Find where the given text appears and provide that cell's center as [X, Y] coordinate. 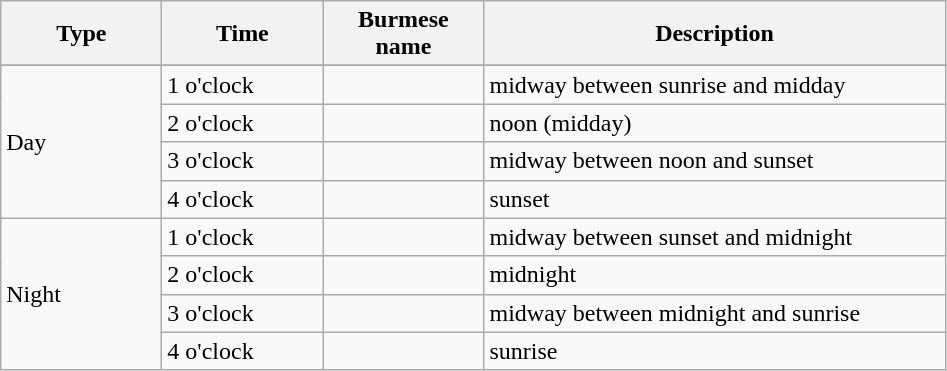
midway between sunset and midnight [714, 237]
Time [242, 34]
midnight [714, 275]
sunrise [714, 351]
midway between sunrise and midday [714, 85]
noon (midday) [714, 123]
Burmese name [404, 34]
Type [82, 34]
Day [82, 142]
Description [714, 34]
Night [82, 294]
midway between midnight and sunrise [714, 313]
midway between noon and sunset [714, 161]
sunset [714, 199]
